Find where the given text appears and provide that cell's center as [X, Y] coordinate. 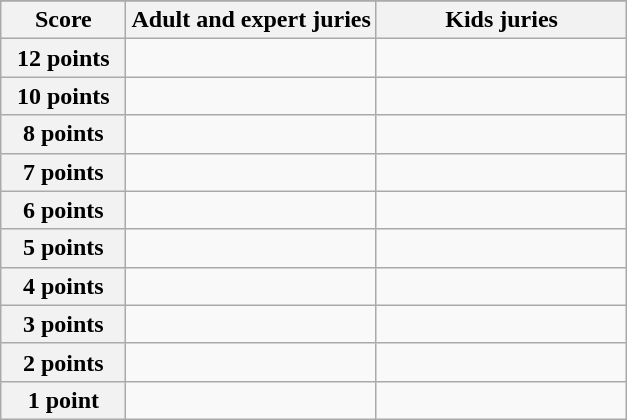
Adult and expert juries [251, 20]
7 points [64, 172]
Score [64, 20]
6 points [64, 210]
5 points [64, 248]
1 point [64, 400]
4 points [64, 286]
10 points [64, 96]
Kids juries [501, 20]
8 points [64, 134]
3 points [64, 324]
12 points [64, 58]
2 points [64, 362]
